Locate the cell with the specified text and output its (x, y) center coordinate. 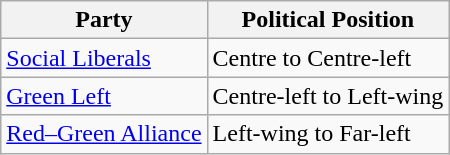
Centre-left to Left-wing (328, 96)
Social Liberals (104, 58)
Green Left (104, 96)
Red–Green Alliance (104, 134)
Political Position (328, 20)
Left-wing to Far-left (328, 134)
Party (104, 20)
Centre to Centre-left (328, 58)
